Find where the given text appears and provide that cell's center as (x, y) coordinate. 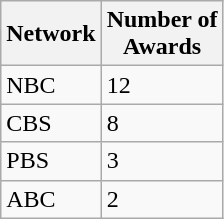
ABC (51, 199)
Network (51, 34)
Number ofAwards (162, 34)
3 (162, 161)
8 (162, 123)
12 (162, 85)
PBS (51, 161)
2 (162, 199)
CBS (51, 123)
NBC (51, 85)
